Search for the cell housing the specified text and yield its (x, y) center coordinate. 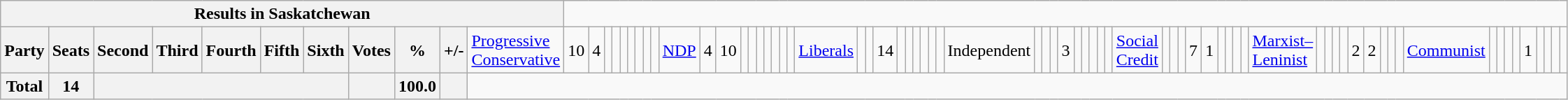
Votes (371, 50)
Seats (71, 50)
Third (178, 50)
Progressive Conservative (516, 50)
Total (24, 86)
Communist (1446, 50)
Marxist–Leninist (1283, 50)
% (417, 50)
Second (123, 50)
Social Credit (1137, 50)
NDP (679, 50)
+/- (454, 50)
7 (1194, 50)
3 (1065, 50)
Independent (989, 50)
100.0 (417, 86)
Fourth (231, 50)
Sixth (326, 50)
Fifth (282, 50)
Liberals (826, 50)
Results in Saskatchewan (282, 14)
Party (24, 50)
